Scan for the cell matching the given text and deliver its [X, Y] coordinate at center. 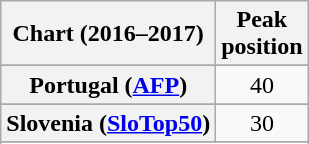
Portugal (AFP) [108, 85]
Slovenia (SloTop50) [108, 123]
40 [262, 85]
30 [262, 123]
Chart (2016–2017) [108, 34]
Peakposition [262, 34]
